Determine the [x, y] coordinate at the center of the cell enclosing the given text.  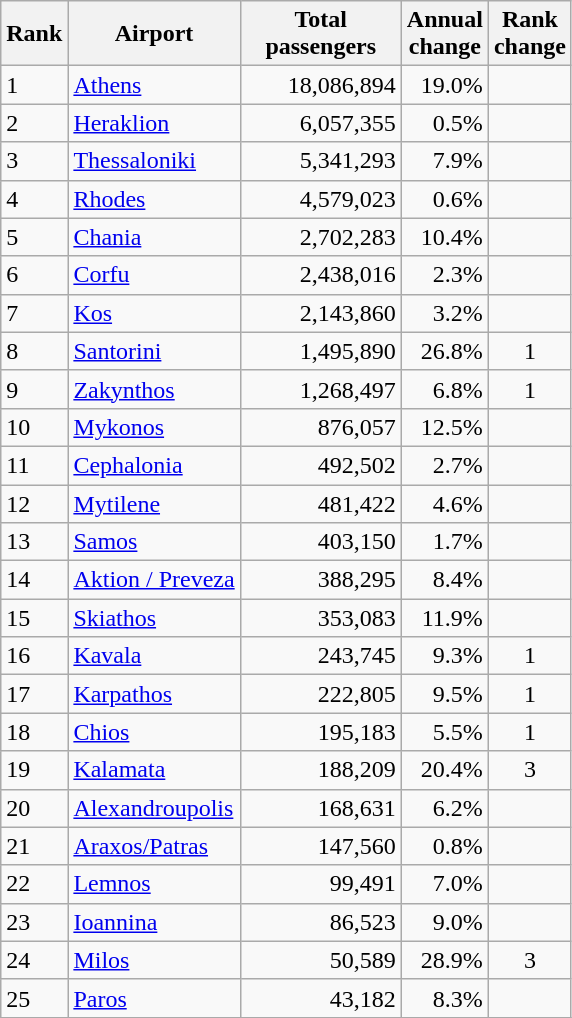
22 [34, 884]
99,491 [320, 884]
17 [34, 694]
8.4% [444, 580]
11 [34, 465]
16 [34, 656]
Mytilene [154, 503]
Corfu [154, 275]
10 [34, 427]
11.9% [444, 618]
1.7% [444, 542]
25 [34, 998]
Thessaloniki [154, 161]
Aktion / Preveza [154, 580]
13 [34, 542]
0.5% [444, 123]
876,057 [320, 427]
2.7% [444, 465]
6,057,355 [320, 123]
0.6% [444, 199]
9.3% [444, 656]
243,745 [320, 656]
86,523 [320, 922]
Kavala [154, 656]
10.4% [444, 237]
Heraklion [154, 123]
3.2% [444, 313]
Rankchange [530, 34]
7.0% [444, 884]
18,086,894 [320, 85]
6.2% [444, 808]
6 [34, 275]
2,702,283 [320, 237]
168,631 [320, 808]
Rhodes [154, 199]
12 [34, 503]
Mykonos [154, 427]
Paros [154, 998]
0.8% [444, 846]
4 [34, 199]
2 [34, 123]
23 [34, 922]
20 [34, 808]
Milos [154, 960]
481,422 [320, 503]
43,182 [320, 998]
8 [34, 351]
7 [34, 313]
19 [34, 770]
Athens [154, 85]
7.9% [444, 161]
4.6% [444, 503]
1,268,497 [320, 389]
21 [34, 846]
Santorini [154, 351]
Totalpassengers [320, 34]
Zakynthos [154, 389]
188,209 [320, 770]
9 [34, 389]
Cephalonia [154, 465]
195,183 [320, 732]
5 [34, 237]
Karpathos [154, 694]
9.5% [444, 694]
388,295 [320, 580]
20.4% [444, 770]
2,438,016 [320, 275]
Lemnos [154, 884]
6.8% [444, 389]
50,589 [320, 960]
14 [34, 580]
15 [34, 618]
28.9% [444, 960]
Rank [34, 34]
Chios [154, 732]
5,341,293 [320, 161]
222,805 [320, 694]
Ioannina [154, 922]
Kos [154, 313]
Chania [154, 237]
2,143,860 [320, 313]
492,502 [320, 465]
Airport [154, 34]
2.3% [444, 275]
Skiathos [154, 618]
4,579,023 [320, 199]
147,560 [320, 846]
9.0% [444, 922]
Alexandroupolis [154, 808]
26.8% [444, 351]
1,495,890 [320, 351]
12.5% [444, 427]
Samos [154, 542]
Annualchange [444, 34]
24 [34, 960]
8.3% [444, 998]
Kalamata [154, 770]
5.5% [444, 732]
19.0% [444, 85]
353,083 [320, 618]
403,150 [320, 542]
18 [34, 732]
Araxos/Patras [154, 846]
